From the cell containing the given text, extract its center point as [x, y] coordinate. 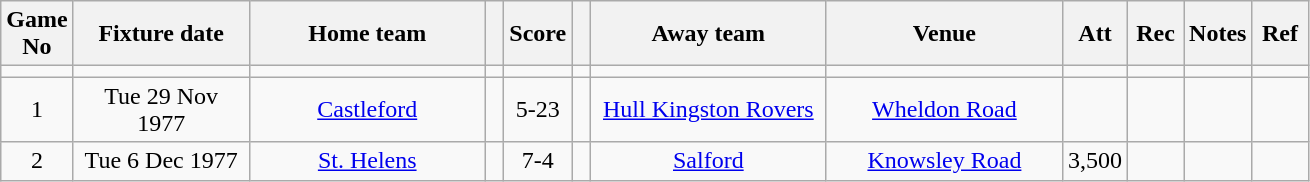
Away team [708, 34]
5-23 [538, 110]
Score [538, 34]
Notes [1218, 34]
1 [37, 110]
7-4 [538, 161]
Wheldon Road [944, 110]
Rec [1156, 34]
Att [1094, 34]
St. Helens [367, 161]
2 [37, 161]
Salford [708, 161]
Castleford [367, 110]
Tue 6 Dec 1977 [161, 161]
Fixture date [161, 34]
Game No [37, 34]
Ref [1280, 34]
Venue [944, 34]
Tue 29 Nov 1977 [161, 110]
Hull Kingston Rovers [708, 110]
3,500 [1094, 161]
Home team [367, 34]
Knowsley Road [944, 161]
